Locate the cell with the specified text and output its [X, Y] center coordinate. 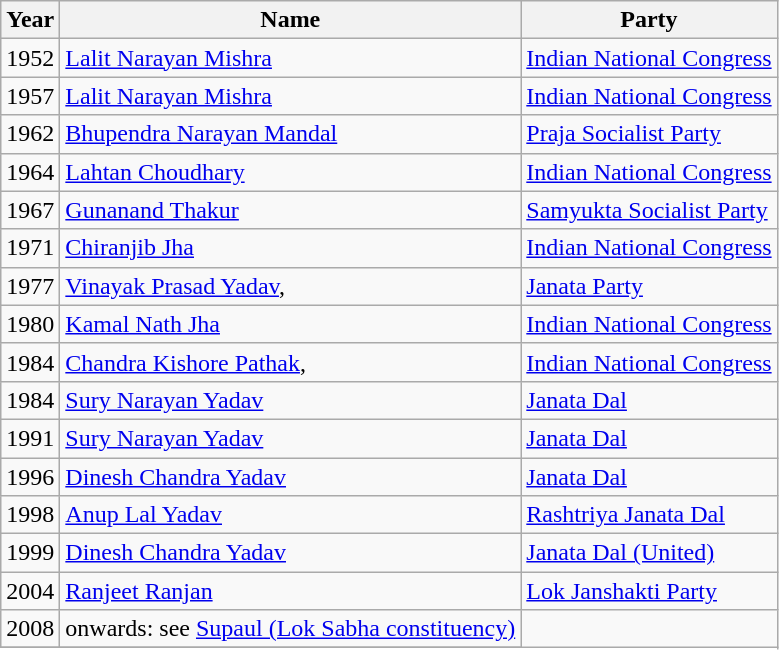
onwards: see Supaul (Lok Sabha constituency) [290, 629]
Janata Party [649, 286]
Lok Janshakti Party [649, 591]
1999 [30, 553]
1971 [30, 248]
1977 [30, 286]
1957 [30, 96]
1967 [30, 210]
Rashtriya Janata Dal [649, 515]
Lahtan Choudhary [290, 172]
Name [290, 20]
Ranjeet Ranjan [290, 591]
Party [649, 20]
Praja Socialist Party [649, 134]
2004 [30, 591]
1991 [30, 438]
1964 [30, 172]
Chandra Kishore Pathak, [290, 362]
Chiranjib Jha [290, 248]
1952 [30, 58]
Samyukta Socialist Party [649, 210]
Gunanand Thakur [290, 210]
Kamal Nath Jha [290, 324]
Janata Dal (United) [649, 553]
2008 [30, 629]
Vinayak Prasad Yadav, [290, 286]
Year [30, 20]
Anup Lal Yadav [290, 515]
1962 [30, 134]
1996 [30, 477]
1998 [30, 515]
1980 [30, 324]
Bhupendra Narayan Mandal [290, 134]
